From the cell containing the given text, extract its center point as (X, Y) coordinate. 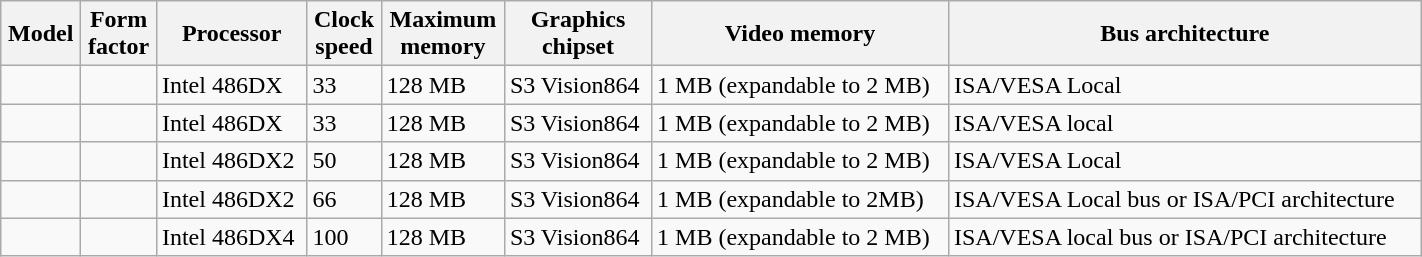
100 (344, 237)
ISA/VESA local (1184, 123)
ISA/VESA local bus or ISA/PCI architecture (1184, 237)
ISA/VESA Local bus or ISA/PCI architecture (1184, 199)
1 MB (expandable to 2MB) (800, 199)
Graphicschipset (578, 34)
Bus architecture (1184, 34)
Video memory (800, 34)
Intel 486DX4 (231, 237)
50 (344, 161)
Processor (231, 34)
Clockspeed (344, 34)
Formfactor (119, 34)
Maximummemory (442, 34)
Model (41, 34)
66 (344, 199)
